Provide the (X, Y) coordinate of the cell's center where the given text is located.  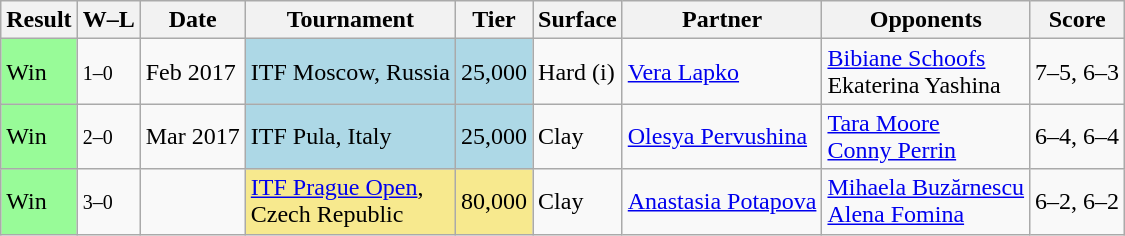
Feb 2017 (192, 72)
7–5, 6–3 (1078, 72)
ITF Moscow, Russia (350, 72)
Vera Lapko (722, 72)
Surface (578, 20)
Bibiane Schoofs Ekaterina Yashina (926, 72)
6–2, 6–2 (1078, 202)
Anastasia Potapova (722, 202)
Mihaela Buzărnescu Alena Fomina (926, 202)
Tier (494, 20)
3–0 (108, 202)
Tournament (350, 20)
Mar 2017 (192, 136)
2–0 (108, 136)
Olesya Pervushina (722, 136)
1–0 (108, 72)
Score (1078, 20)
Opponents (926, 20)
80,000 (494, 202)
6–4, 6–4 (1078, 136)
Date (192, 20)
Tara Moore Conny Perrin (926, 136)
Result (39, 20)
ITF Pula, Italy (350, 136)
Partner (722, 20)
W–L (108, 20)
ITF Prague Open, Czech Republic (350, 202)
Hard (i) (578, 72)
